For the text-containing cell, return its midpoint in [X, Y] coordinate format. 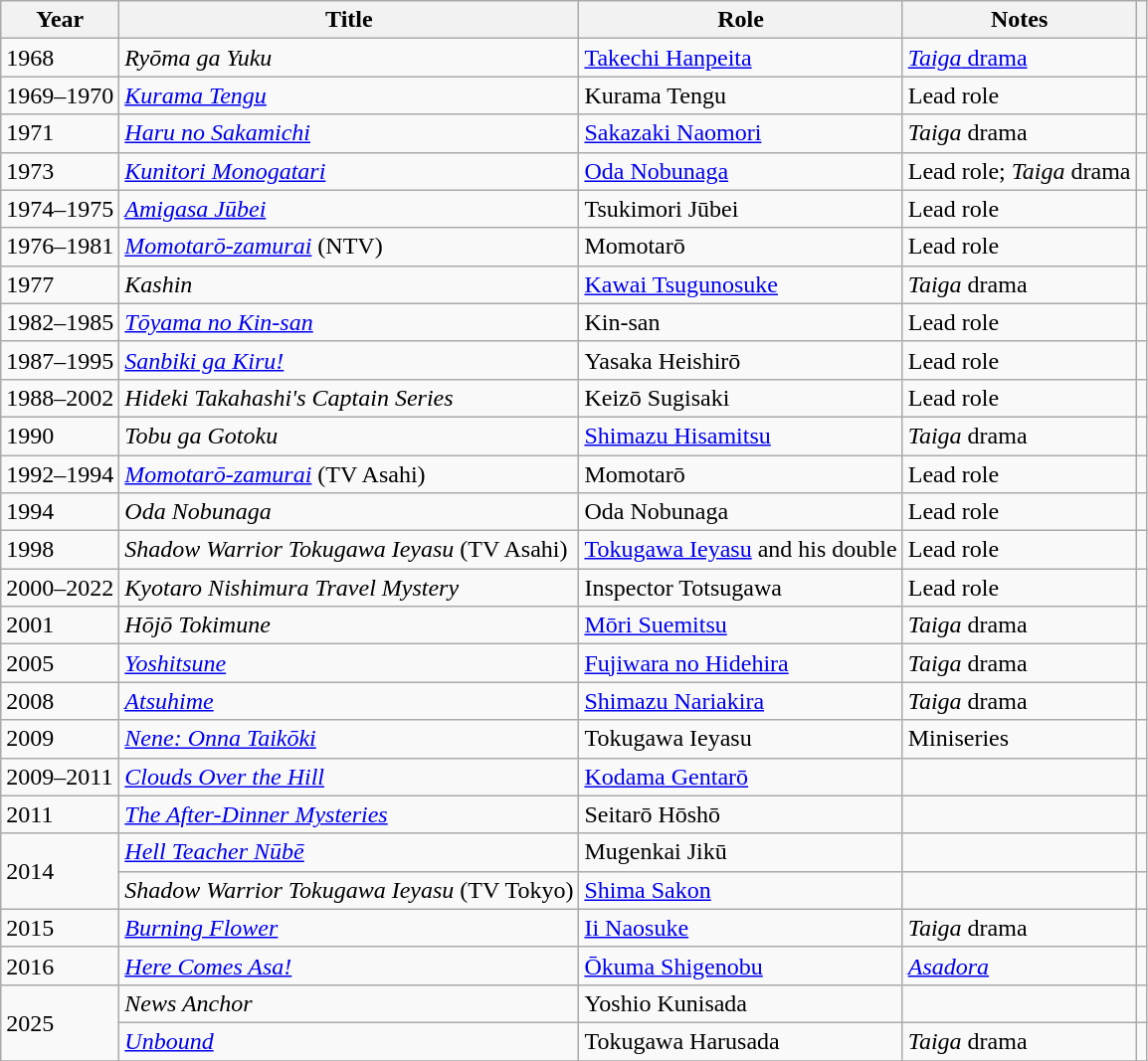
2001 [60, 625]
Shima Sakon [740, 890]
Kyotaro Nishimura Travel Mystery [349, 588]
1968 [60, 58]
Momotarō-zamurai (NTV) [349, 247]
2000–2022 [60, 588]
Miniseries [1019, 739]
Amigasa Jūbei [349, 209]
Kunitori Monogatari [349, 171]
Shimazu Hisamitsu [740, 436]
Nene: Onna Taikōki [349, 739]
Takechi Hanpeita [740, 58]
Kodama Gentarō [740, 777]
2005 [60, 663]
Role [740, 20]
The After-Dinner Mysteries [349, 814]
Tobu ga Gotoku [349, 436]
Sakazaki Naomori [740, 133]
1990 [60, 436]
1992–1994 [60, 474]
Mugenkai Jikū [740, 852]
Notes [1019, 20]
Tokugawa Harusada [740, 1041]
1988–2002 [60, 398]
2025 [60, 1022]
Keizō Sugisaki [740, 398]
Ōkuma Shigenobu [740, 966]
Asadora [1019, 966]
Title [349, 20]
Tsukimori Jūbei [740, 209]
2015 [60, 928]
Haru no Sakamichi [349, 133]
Atsuhime [349, 701]
Here Comes Asa! [349, 966]
Yoshitsune [349, 663]
2011 [60, 814]
Burning Flower [349, 928]
Year [60, 20]
Sanbiki ga Kiru! [349, 360]
Ryōma ga Yuku [349, 58]
Seitarō Hōshō [740, 814]
1994 [60, 512]
1976–1981 [60, 247]
Momotarō-zamurai (TV Asahi) [349, 474]
Tōyama no Kin-san [349, 322]
Shimazu Nariakira [740, 701]
Tokugawa Ieyasu and his double [740, 550]
News Anchor [349, 1003]
Shadow Warrior Tokugawa Ieyasu (TV Tokyo) [349, 890]
2008 [60, 701]
Mōri Suemitsu [740, 625]
Tokugawa Ieyasu [740, 739]
2016 [60, 966]
2009–2011 [60, 777]
1998 [60, 550]
Hell Teacher Nūbē [349, 852]
1982–1985 [60, 322]
Hideki Takahashi's Captain Series [349, 398]
1974–1975 [60, 209]
Kin-san [740, 322]
Clouds Over the Hill [349, 777]
1977 [60, 284]
Inspector Totsugawa [740, 588]
Unbound [349, 1041]
2009 [60, 739]
2014 [60, 871]
1971 [60, 133]
Ii Naosuke [740, 928]
Yasaka Heishirō [740, 360]
Shadow Warrior Tokugawa Ieyasu (TV Asahi) [349, 550]
Kashin [349, 284]
1969–1970 [60, 95]
Lead role; Taiga drama [1019, 171]
1973 [60, 171]
Yoshio Kunisada [740, 1003]
Fujiwara no Hidehira [740, 663]
1987–1995 [60, 360]
Kawai Tsugunosuke [740, 284]
Hōjō Tokimune [349, 625]
